Determine the (x, y) coordinate at the center of the cell enclosing the given text.  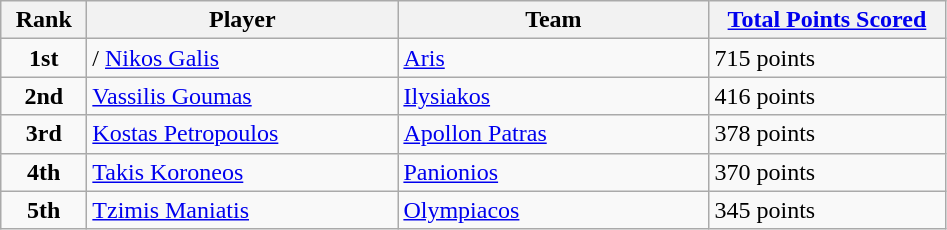
/ Nikos Galis (242, 58)
Rank (44, 20)
416 points (827, 96)
378 points (827, 134)
345 points (827, 210)
4th (44, 172)
Team (554, 20)
370 points (827, 172)
Vassilis Goumas (242, 96)
Aris (554, 58)
Takis Koroneos (242, 172)
3rd (44, 134)
Olympiacos (554, 210)
Tzimis Maniatis (242, 210)
2nd (44, 96)
Ilysiakos (554, 96)
Panionios (554, 172)
1st (44, 58)
Kostas Petropoulos (242, 134)
Total Points Scored (827, 20)
5th (44, 210)
715 points (827, 58)
Apollon Patras (554, 134)
Player (242, 20)
